Output the (x, y) coordinate of the center of the cell containing the given text.  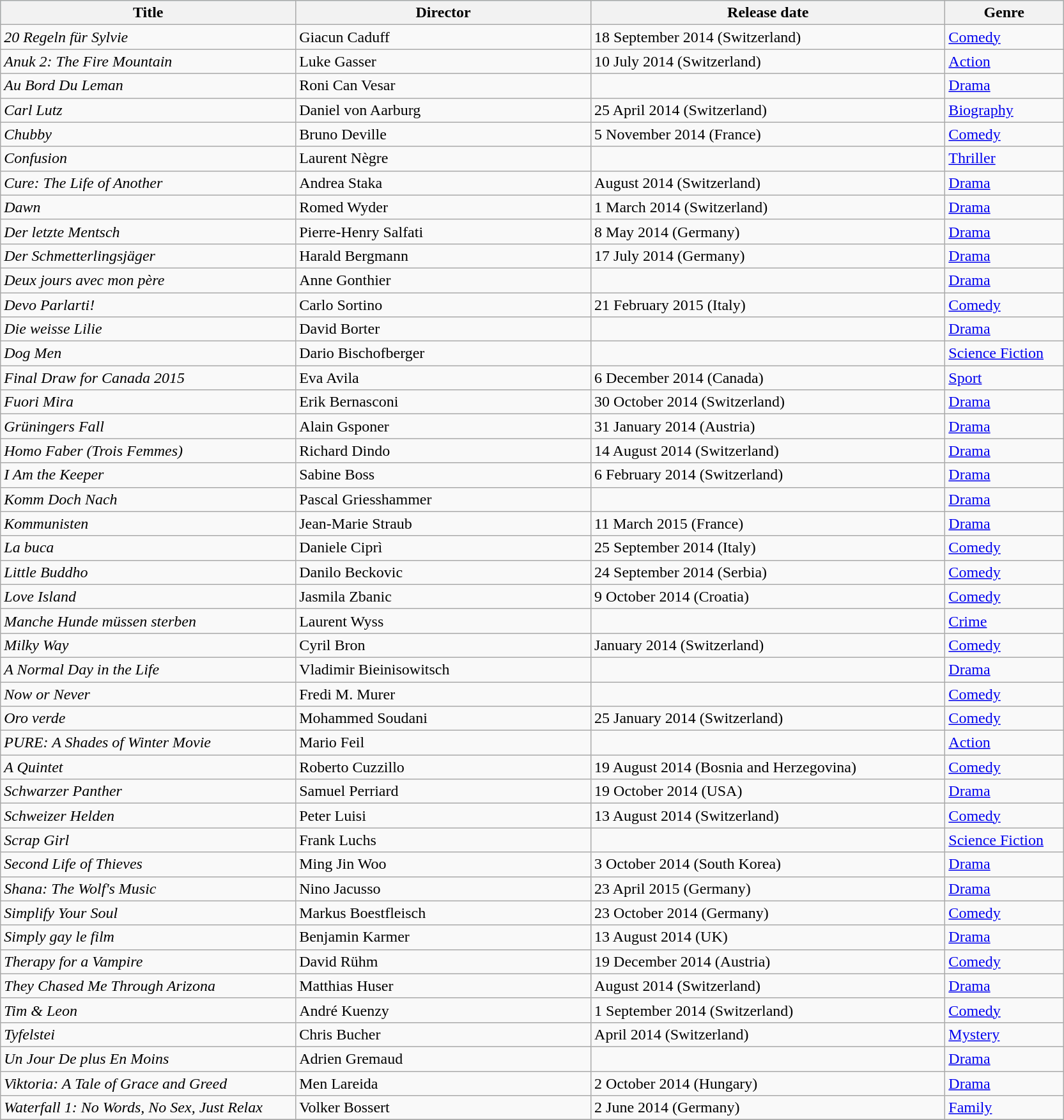
Pierre-Henry Salfati (443, 231)
25 September 2014 (Italy) (768, 548)
Der letzte Mentsch (148, 231)
Second Life of Thieves (148, 864)
Ming Jin Woo (443, 864)
6 February 2014 (Switzerland) (768, 475)
30 October 2014 (Switzerland) (768, 402)
Mario Feil (443, 743)
Peter Luisi (443, 816)
Biography (1005, 110)
Grüningers Fall (148, 426)
24 September 2014 (Serbia) (768, 572)
April 2014 (Switzerland) (768, 1034)
Erik Bernasconi (443, 402)
3 October 2014 (South Korea) (768, 864)
Anuk 2: The Fire Mountain (148, 61)
Volker Bossert (443, 1108)
21 February 2015 (Italy) (768, 305)
Kommunisten (148, 524)
25 April 2014 (Switzerland) (768, 110)
Nino Jacusso (443, 889)
Mystery (1005, 1034)
Cure: The Life of Another (148, 183)
Daniele Ciprì (443, 548)
Now or Never (148, 694)
23 April 2015 (Germany) (768, 889)
13 August 2014 (Switzerland) (768, 816)
17 July 2014 (Germany) (768, 256)
Frank Luchs (443, 840)
They Chased Me Through Arizona (148, 986)
Adrien Gremaud (443, 1059)
Manche Hunde müssen sterben (148, 621)
Tim & Leon (148, 1010)
André Kuenzy (443, 1010)
Final Draw for Canada 2015 (148, 378)
Jean-Marie Straub (443, 524)
Alain Gsponer (443, 426)
Bruno Deville (443, 134)
Matthias Huser (443, 986)
Chubby (148, 134)
31 January 2014 (Austria) (768, 426)
Komm Doch Nach (148, 499)
Homo Faber (Trois Femmes) (148, 451)
Genre (1005, 13)
23 October 2014 (Germany) (768, 913)
9 October 2014 (Croatia) (768, 596)
1 September 2014 (Switzerland) (768, 1010)
Laurent Nègre (443, 159)
Milky Way (148, 645)
2 October 2014 (Hungary) (768, 1084)
La buca (148, 548)
8 May 2014 (Germany) (768, 231)
Therapy for a Vampire (148, 961)
Giacun Caduff (443, 37)
Title (148, 13)
Love Island (148, 596)
Simplify Your Soul (148, 913)
10 July 2014 (Switzerland) (768, 61)
Romed Wyder (443, 207)
Daniel von Aarburg (443, 110)
Roni Can Vesar (443, 86)
Markus Boestfleisch (443, 913)
Carl Lutz (148, 110)
I Am the Keeper (148, 475)
Devo Parlarti! (148, 305)
19 August 2014 (Bosnia and Herzegovina) (768, 767)
Dog Men (148, 354)
Cyril Bron (443, 645)
Deux jours avec mon père (148, 280)
Sport (1005, 378)
Dario Bischofberger (443, 354)
5 November 2014 (France) (768, 134)
David Borter (443, 329)
A Quintet (148, 767)
1 March 2014 (Switzerland) (768, 207)
Waterfall 1: No Words, No Sex, Just Relax (148, 1108)
Samuel Perriard (443, 791)
Der Schmetterlingsjäger (148, 256)
Vladimir Bieinisowitsch (443, 669)
Mohammed Soudani (443, 719)
Schweizer Helden (148, 816)
Benjamin Karmer (443, 937)
Oro verde (148, 719)
Luke Gasser (443, 61)
Chris Bucher (443, 1034)
Fredi M. Murer (443, 694)
Schwarzer Panther (148, 791)
Jasmila Zbanic (443, 596)
Director (443, 13)
19 October 2014 (USA) (768, 791)
Pascal Griesshammer (443, 499)
Fuori Mira (148, 402)
Richard Dindo (443, 451)
Anne Gonthier (443, 280)
Sabine Boss (443, 475)
Roberto Cuzzillo (443, 767)
Confusion (148, 159)
Little Buddho (148, 572)
Tyfelstei (148, 1034)
Shana: The Wolf's Music (148, 889)
11 March 2015 (France) (768, 524)
Carlo Sortino (443, 305)
Eva Avila (443, 378)
Men Lareida (443, 1084)
20 Regeln für Sylvie (148, 37)
January 2014 (Switzerland) (768, 645)
2 June 2014 (Germany) (768, 1108)
Harald Bergmann (443, 256)
Au Bord Du Leman (148, 86)
Scrap Girl (148, 840)
David Rühm (443, 961)
Crime (1005, 621)
13 August 2014 (UK) (768, 937)
PURE: A Shades of Winter Movie (148, 743)
A Normal Day in the Life (148, 669)
19 December 2014 (Austria) (768, 961)
Family (1005, 1108)
Viktoria: A Tale of Grace and Greed (148, 1084)
18 September 2014 (Switzerland) (768, 37)
25 January 2014 (Switzerland) (768, 719)
Un Jour De plus En Moins (148, 1059)
6 December 2014 (Canada) (768, 378)
Dawn (148, 207)
Release date (768, 13)
Danilo Beckovic (443, 572)
14 August 2014 (Switzerland) (768, 451)
Thriller (1005, 159)
Andrea Staka (443, 183)
Laurent Wyss (443, 621)
Simply gay le film (148, 937)
Die weisse Lilie (148, 329)
